Capture the cell that displays the provided text and extract its (x, y) central coordinate. 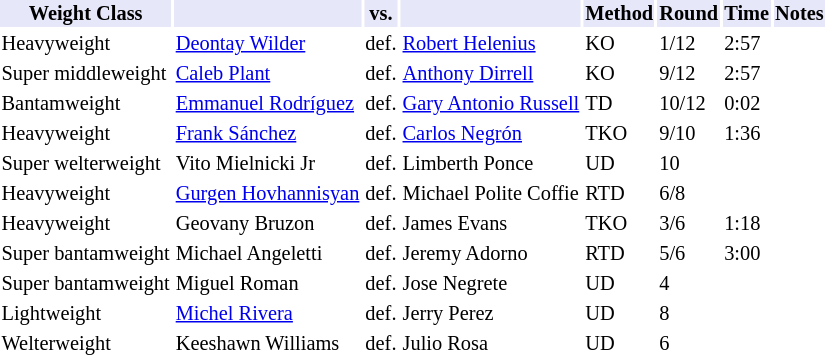
Method (620, 14)
6/8 (689, 194)
8 (689, 314)
Jerry Perez (491, 314)
1:18 (747, 224)
Caleb Plant (268, 74)
Michael Polite Coffie (491, 194)
Bantamweight (86, 104)
Miguel Roman (268, 284)
Round (689, 14)
Jose Negrete (491, 284)
Frank Sánchez (268, 134)
Gurgen Hovhannisyan (268, 194)
Weight Class (86, 14)
Gary Antonio Russell (491, 104)
Carlos Negrón (491, 134)
Super middleweight (86, 74)
Michel Rivera (268, 314)
9/10 (689, 134)
Emmanuel Rodríguez (268, 104)
Super welterweight (86, 164)
Robert Helenius (491, 44)
3/6 (689, 224)
Deontay Wilder (268, 44)
Vito Mielnicki Jr (268, 164)
Michael Angeletti (268, 254)
1:36 (747, 134)
vs. (381, 14)
Lightweight (86, 314)
Geovany Bruzon (268, 224)
3:00 (747, 254)
Limberth Ponce (491, 164)
TD (620, 104)
Jeremy Adorno (491, 254)
Time (747, 14)
0:02 (747, 104)
4 (689, 284)
9/12 (689, 74)
10/12 (689, 104)
1/12 (689, 44)
5/6 (689, 254)
James Evans (491, 224)
Anthony Dirrell (491, 74)
10 (689, 164)
